Identify which cell holds the provided text, then report its (X, Y) central coordinate. 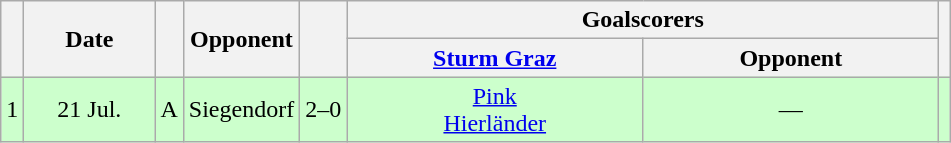
1 (12, 110)
Sturm Graz (495, 58)
Pink Hierländer (495, 110)
Siegendorf (241, 110)
21 Jul. (90, 110)
A (169, 110)
Goalscorers (643, 20)
Date (90, 39)
2–0 (324, 110)
— (791, 110)
